Detect which cell encompasses the target text, then output its (x, y) center coordinate. 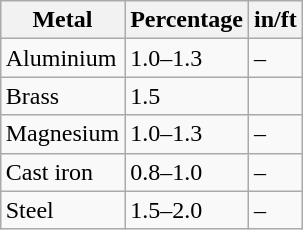
Metal (62, 20)
1.5 (187, 96)
0.8–1.0 (187, 172)
Brass (62, 96)
1.5–2.0 (187, 210)
in/ft (276, 20)
Steel (62, 210)
Aluminium (62, 58)
Cast iron (62, 172)
Percentage (187, 20)
Magnesium (62, 134)
